For the text-containing cell, return its midpoint in [x, y] coordinate format. 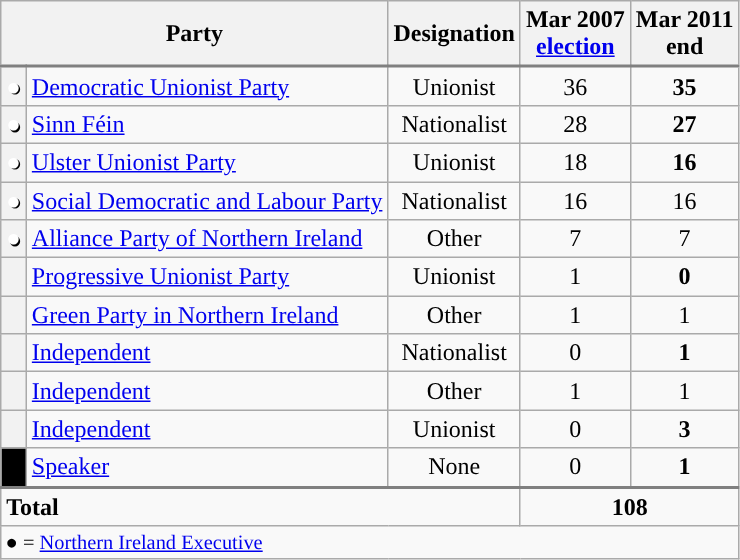
Progressive Unionist Party [207, 277]
27 [684, 124]
Ulster Unionist Party [207, 162]
Speaker [207, 468]
Party [194, 34]
Democratic Unionist Party [207, 86]
28 [575, 124]
35 [684, 86]
Mar 2007election [575, 34]
Mar 2011end [684, 34]
3 [684, 429]
Social Democratic and Labour Party [207, 201]
18 [575, 162]
108 [630, 506]
Alliance Party of Northern Ireland [207, 239]
Total [261, 506]
Green Party in Northern Ireland [207, 315]
36 [575, 86]
None [454, 468]
● = Northern Ireland Executive [370, 543]
Designation [454, 34]
Sinn Féin [207, 124]
